For the text-containing cell, return its midpoint in (x, y) coordinate format. 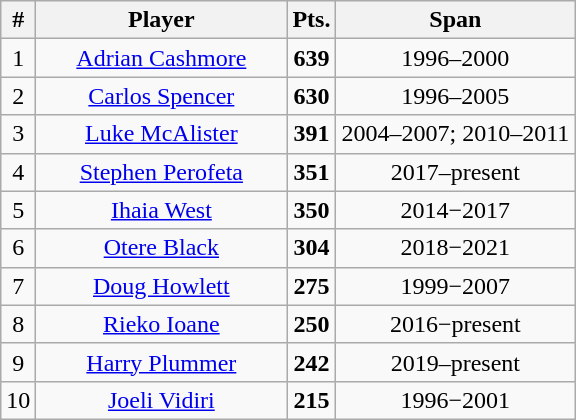
304 (312, 248)
Pts. (312, 20)
639 (312, 58)
Joeli Vidiri (162, 400)
8 (18, 324)
Luke McAlister (162, 134)
391 (312, 134)
Rieko Ioane (162, 324)
Ihaia West (162, 210)
630 (312, 96)
Stephen Perofeta (162, 172)
275 (312, 286)
1996−2001 (456, 400)
250 (312, 324)
6 (18, 248)
2004–2007; 2010–2011 (456, 134)
1996–2005 (456, 96)
215 (312, 400)
3 (18, 134)
2014−2017 (456, 210)
4 (18, 172)
# (18, 20)
1996–2000 (456, 58)
2 (18, 96)
Otere Black (162, 248)
9 (18, 362)
242 (312, 362)
2016−present (456, 324)
350 (312, 210)
7 (18, 286)
2018−2021 (456, 248)
Span (456, 20)
Harry Plummer (162, 362)
2019–present (456, 362)
1 (18, 58)
Carlos Spencer (162, 96)
Adrian Cashmore (162, 58)
2017–present (456, 172)
10 (18, 400)
5 (18, 210)
1999−2007 (456, 286)
Player (162, 20)
351 (312, 172)
Doug Howlett (162, 286)
